Provide the (X, Y) coordinate of the cell's center where the given text is located.  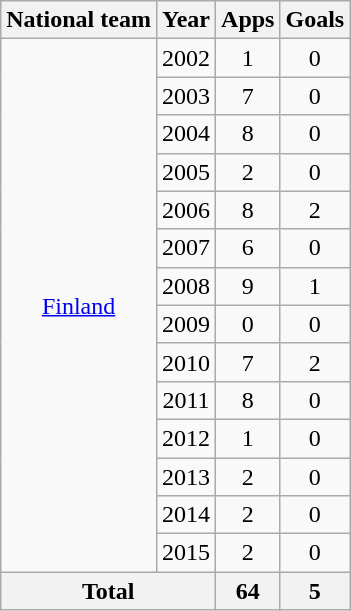
National team (79, 20)
Year (186, 20)
2013 (186, 477)
2011 (186, 400)
Finland (79, 306)
Total (108, 591)
2005 (186, 172)
9 (248, 286)
2003 (186, 96)
Apps (248, 20)
2015 (186, 553)
2012 (186, 438)
Goals (315, 20)
2002 (186, 58)
2008 (186, 286)
2006 (186, 210)
2010 (186, 362)
2009 (186, 324)
2007 (186, 248)
2004 (186, 134)
2014 (186, 515)
64 (248, 591)
6 (248, 248)
5 (315, 591)
